Return the [X, Y] coordinate for the center point of the cell that contains the specified text.  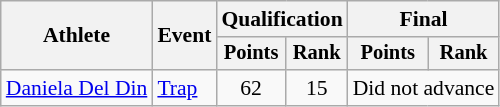
Event [184, 36]
Qualification [282, 19]
Daniela Del Din [77, 88]
15 [317, 88]
Athlete [77, 36]
Did not advance [424, 88]
62 [250, 88]
Final [424, 19]
Trap [184, 88]
